Search for the cell housing the specified text and yield its [X, Y] center coordinate. 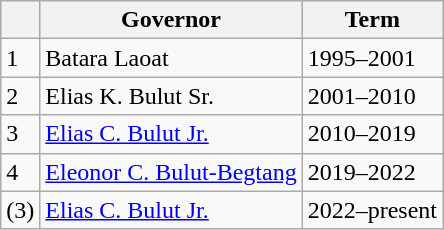
(3) [20, 210]
1995–2001 [372, 58]
Elias K. Bulut Sr. [171, 96]
Governor [171, 20]
4 [20, 172]
2019–2022 [372, 172]
2 [20, 96]
Batara Laoat [171, 58]
Eleonor C. Bulut-Begtang [171, 172]
2001–2010 [372, 96]
2010–2019 [372, 134]
1 [20, 58]
2022–present [372, 210]
3 [20, 134]
Term [372, 20]
